Output the [x, y] coordinate of the center of the cell containing the given text.  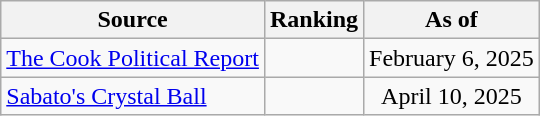
Ranking [314, 20]
The Cook Political Report [133, 58]
Source [133, 20]
April 10, 2025 [452, 96]
As of [452, 20]
Sabato's Crystal Ball [133, 96]
February 6, 2025 [452, 58]
